Output the (x, y) coordinate of the center of the cell containing the given text.  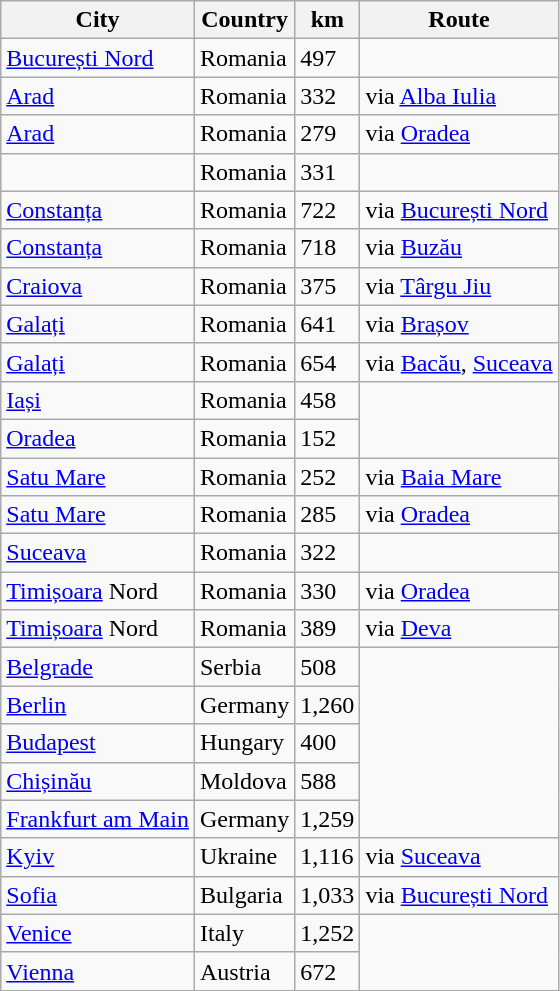
Kyiv (98, 857)
641 (328, 324)
Bulgaria (244, 895)
458 (328, 400)
672 (328, 971)
1,033 (328, 895)
Belgrade (98, 667)
152 (328, 438)
330 (328, 591)
Frankfurt am Main (98, 819)
City (98, 20)
Craiova (98, 286)
via Târgu Jiu (459, 286)
252 (328, 477)
279 (328, 134)
Iași (98, 400)
508 (328, 667)
331 (328, 172)
654 (328, 362)
375 (328, 286)
Chișinău (98, 781)
497 (328, 58)
via Suceava (459, 857)
1,259 (328, 819)
Budapest (98, 743)
322 (328, 553)
Oradea (98, 438)
1,252 (328, 933)
Berlin (98, 705)
Country (244, 20)
285 (328, 515)
718 (328, 248)
1,260 (328, 705)
Ukraine (244, 857)
722 (328, 210)
Serbia (244, 667)
400 (328, 743)
via Bacău, Suceava (459, 362)
via Brașov (459, 324)
via Buzău (459, 248)
km (328, 20)
1,116 (328, 857)
588 (328, 781)
Hungary (244, 743)
via Alba Iulia (459, 96)
București Nord (98, 58)
via Baia Mare (459, 477)
via Deva (459, 629)
389 (328, 629)
Venice (98, 933)
Vienna (98, 971)
Route (459, 20)
Austria (244, 971)
332 (328, 96)
Suceava (98, 553)
Moldova (244, 781)
Italy (244, 933)
Sofia (98, 895)
